Pinpoint the cell where the given text exists, returning its [x, y] midpoint coordinate. 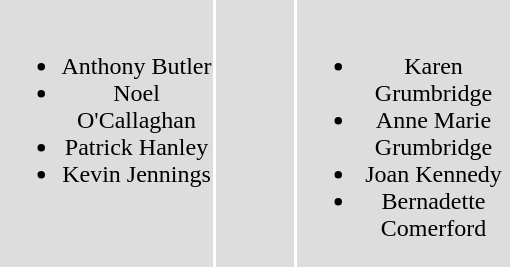
Anthony ButlerNoel O'CallaghanPatrick HanleyKevin Jennings [106, 134]
Karen GrumbridgeAnne Marie GrumbridgeJoan KennedyBernadette Comerford [404, 134]
